Provide the [x, y] coordinate of the cell's center where the given text is located.  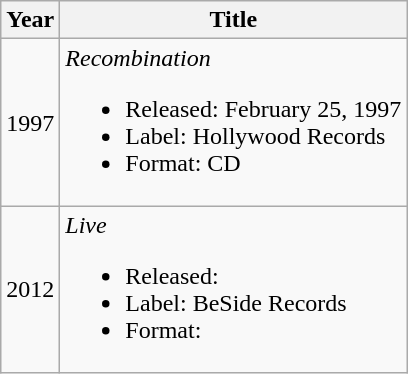
Title [234, 20]
LiveReleased:Label: BeSide RecordsFormat: [234, 290]
Year [30, 20]
2012 [30, 290]
1997 [30, 122]
RecombinationReleased: February 25, 1997Label: Hollywood RecordsFormat: CD [234, 122]
